Search for the cell housing the specified text and yield its (x, y) center coordinate. 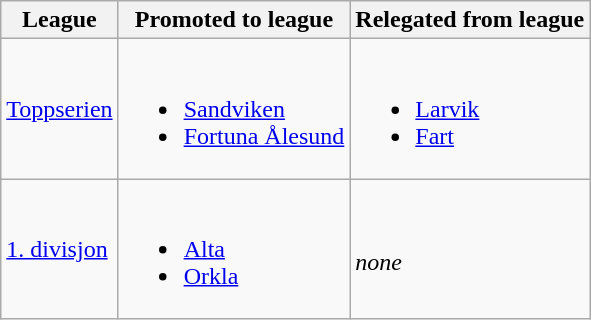
Relegated from league (470, 20)
Toppserien (60, 109)
AltaOrkla (234, 249)
SandvikenFortuna Ålesund (234, 109)
none (470, 249)
1. divisjon (60, 249)
Promoted to league (234, 20)
LarvikFart (470, 109)
League (60, 20)
